Find where the given text appears and provide that cell's center as [X, Y] coordinate. 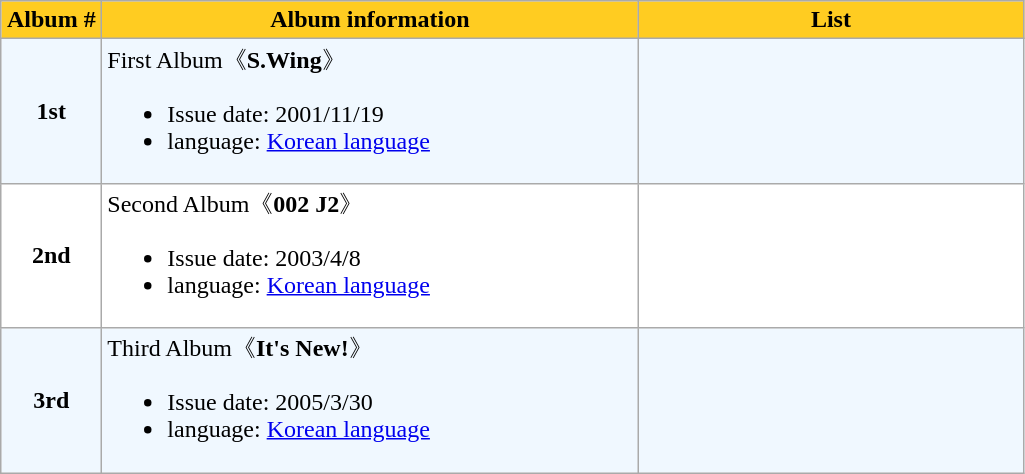
2nd [52, 256]
Album information [370, 20]
Second Album《002 J2》Issue date: 2003/4/8language: Korean language [370, 256]
Album # [52, 20]
1st [52, 112]
3rd [52, 400]
List [831, 20]
First Album《S.Wing》Issue date: 2001/11/19language: Korean language [370, 112]
Third Album《It's New!》Issue date: 2005/3/30language: Korean language [370, 400]
